Locate the cell with the specified text and output its [x, y] center coordinate. 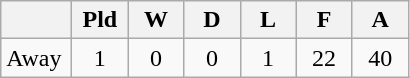
22 [324, 58]
A [380, 20]
W [156, 20]
Pld [100, 20]
40 [380, 58]
F [324, 20]
D [212, 20]
Away [36, 58]
L [268, 20]
